For the text-containing cell, return its midpoint in (x, y) coordinate format. 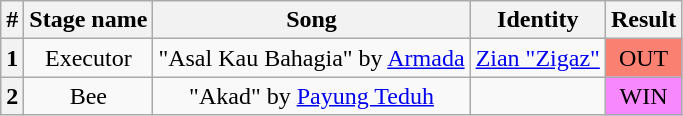
2 (12, 96)
"Akad" by Payung Teduh (312, 96)
OUT (643, 58)
Stage name (88, 20)
1 (12, 58)
# (12, 20)
WIN (643, 96)
Result (643, 20)
Song (312, 20)
Identity (538, 20)
Zian "Zigaz" (538, 58)
Executor (88, 58)
"Asal Kau Bahagia" by Armada (312, 58)
Bee (88, 96)
